Identify which cell holds the provided text, then report its (X, Y) central coordinate. 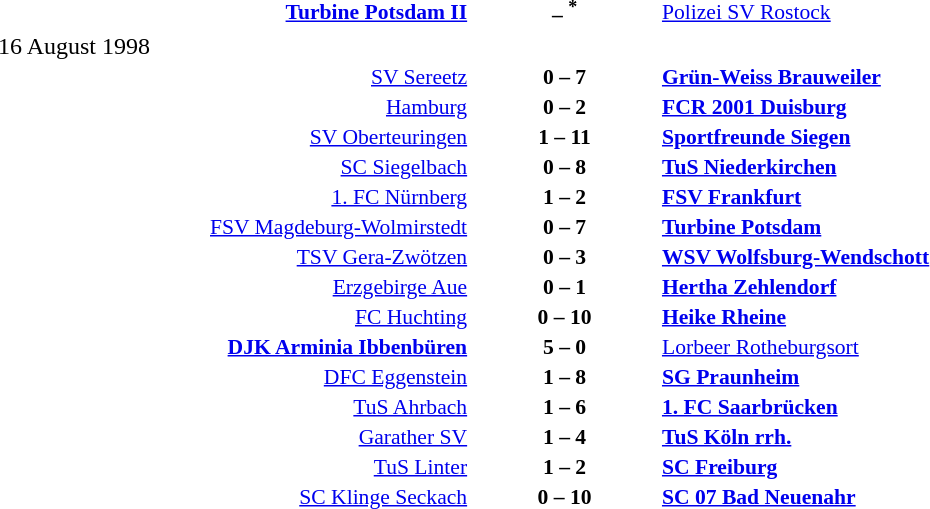
0 – 10 (564, 316)
1 – 11 (564, 136)
0 – 1 (564, 286)
1 – 8 (564, 376)
0 – 2 (564, 106)
0 – 3 (564, 256)
1 – 4 (564, 436)
5 – 0 (564, 346)
1 – 6 (564, 406)
0 – 8 (564, 166)
